Search for the cell housing the specified text and yield its [x, y] center coordinate. 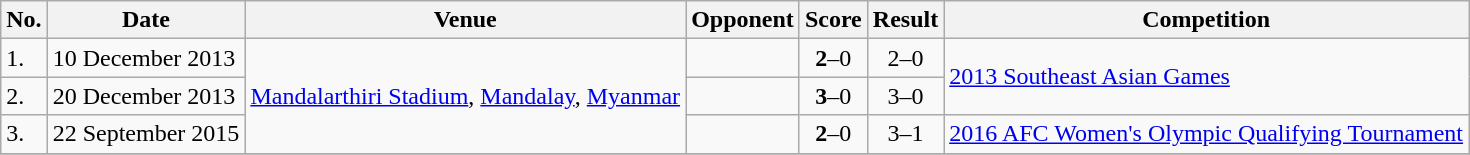
Opponent [743, 20]
1. [24, 58]
3. [24, 134]
Competition [1206, 20]
Date [146, 20]
20 December 2013 [146, 96]
Venue [466, 20]
Score [833, 20]
2016 AFC Women's Olympic Qualifying Tournament [1206, 134]
No. [24, 20]
3–1 [905, 134]
Result [905, 20]
2. [24, 96]
22 September 2015 [146, 134]
2013 Southeast Asian Games [1206, 77]
10 December 2013 [146, 58]
Mandalarthiri Stadium, Mandalay, Myanmar [466, 96]
